Extract the (X, Y) coordinate from the center of the cell holding the provided text.  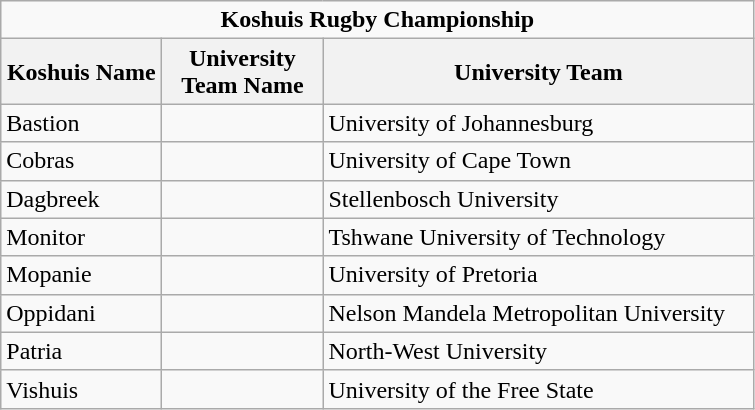
Mopanie (82, 275)
Koshuis Name (82, 72)
University Team Name (242, 72)
Tshwane University of Technology (538, 237)
University of the Free State (538, 389)
University of Johannesburg (538, 123)
Patria (82, 351)
University Team (538, 72)
Nelson Mandela Metropolitan University (538, 313)
North-West University (538, 351)
Oppidani (82, 313)
Koshuis Rugby Championship (378, 20)
University of Pretoria (538, 275)
University of Cape Town (538, 161)
Monitor (82, 237)
Vishuis (82, 389)
Cobras (82, 161)
Stellenbosch University (538, 199)
Bastion (82, 123)
Dagbreek (82, 199)
